Capture the cell that displays the provided text and extract its [x, y] central coordinate. 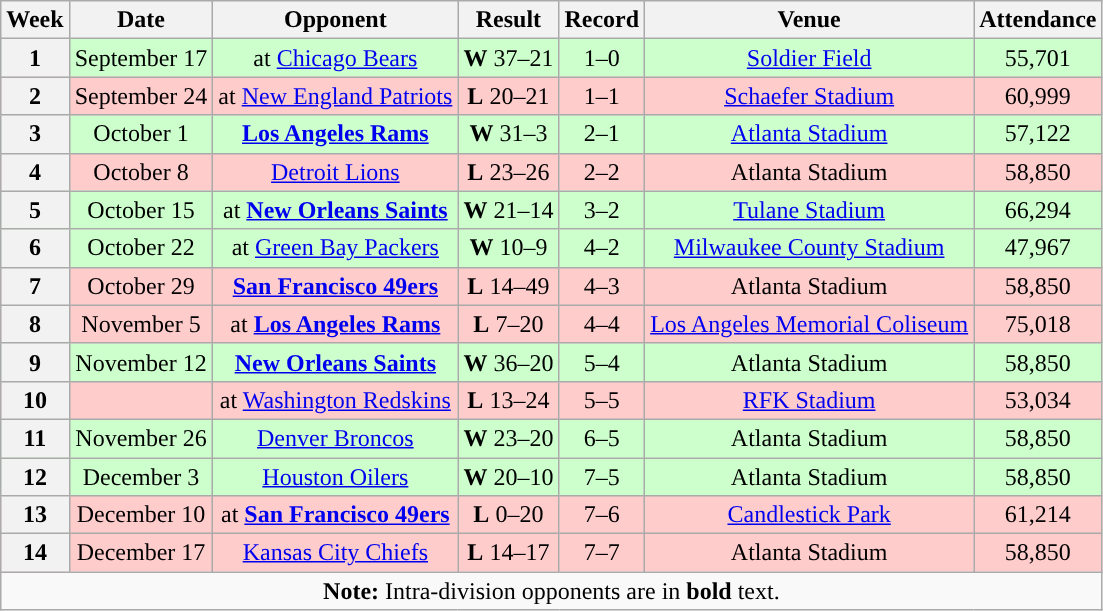
11 [35, 438]
60,999 [1038, 96]
66,294 [1038, 210]
Week [35, 20]
Detroit Lions [336, 172]
October 15 [141, 210]
7–5 [602, 477]
W 21–14 [508, 210]
Schaefer Stadium [810, 96]
November 26 [141, 438]
Soldier Field [810, 58]
RFK Stadium [810, 400]
L 20–21 [508, 96]
November 12 [141, 362]
October 8 [141, 172]
Denver Broncos [336, 438]
Candlestick Park [810, 515]
Record [602, 20]
2–1 [602, 134]
75,018 [1038, 324]
8 [35, 324]
L 7–20 [508, 324]
Kansas City Chiefs [336, 553]
5–4 [602, 362]
4–2 [602, 248]
1–1 [602, 96]
San Francisco 49ers [336, 286]
December 3 [141, 477]
Los Angeles Rams [336, 134]
November 5 [141, 324]
Venue [810, 20]
October 22 [141, 248]
7–7 [602, 553]
14 [35, 553]
at New England Patriots [336, 96]
5 [35, 210]
2 [35, 96]
New Orleans Saints [336, 362]
12 [35, 477]
5–5 [602, 400]
September 24 [141, 96]
1 [35, 58]
Tulane Stadium [810, 210]
6–5 [602, 438]
6 [35, 248]
13 [35, 515]
Houston Oilers [336, 477]
Result [508, 20]
1–0 [602, 58]
December 10 [141, 515]
55,701 [1038, 58]
3–2 [602, 210]
at San Francisco 49ers [336, 515]
53,034 [1038, 400]
W 37–21 [508, 58]
3 [35, 134]
47,967 [1038, 248]
7 [35, 286]
W 31–3 [508, 134]
October 1 [141, 134]
Attendance [1038, 20]
Milwaukee County Stadium [810, 248]
L 13–24 [508, 400]
W 20–10 [508, 477]
61,214 [1038, 515]
September 17 [141, 58]
L 23–26 [508, 172]
9 [35, 362]
57,122 [1038, 134]
W 10–9 [508, 248]
7–6 [602, 515]
2–2 [602, 172]
4 [35, 172]
10 [35, 400]
Opponent [336, 20]
December 17 [141, 553]
L 0–20 [508, 515]
Los Angeles Memorial Coliseum [810, 324]
at Los Angeles Rams [336, 324]
at Washington Redskins [336, 400]
at New Orleans Saints [336, 210]
Note: Intra-division opponents are in bold text. [552, 591]
L 14–17 [508, 553]
L 14–49 [508, 286]
October 29 [141, 286]
at Chicago Bears [336, 58]
at Green Bay Packers [336, 248]
W 23–20 [508, 438]
4–4 [602, 324]
W 36–20 [508, 362]
Date [141, 20]
4–3 [602, 286]
